Find where the given text appears and provide that cell's center as (X, Y) coordinate. 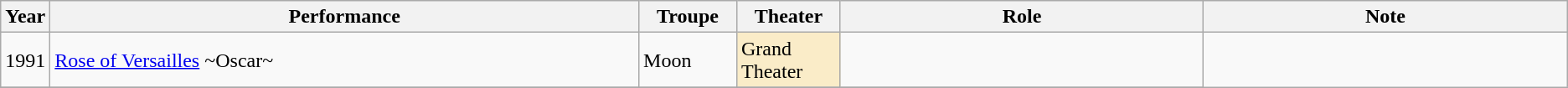
Troupe (689, 17)
Moon (689, 60)
Grand Theater (788, 60)
Role (1022, 17)
1991 (25, 60)
Theater (788, 17)
Performance (345, 17)
Rose of Versailles ~Oscar~ (345, 60)
Year (25, 17)
Note (1385, 17)
